Determine the [x, y] coordinate at the center of the cell enclosing the given text.  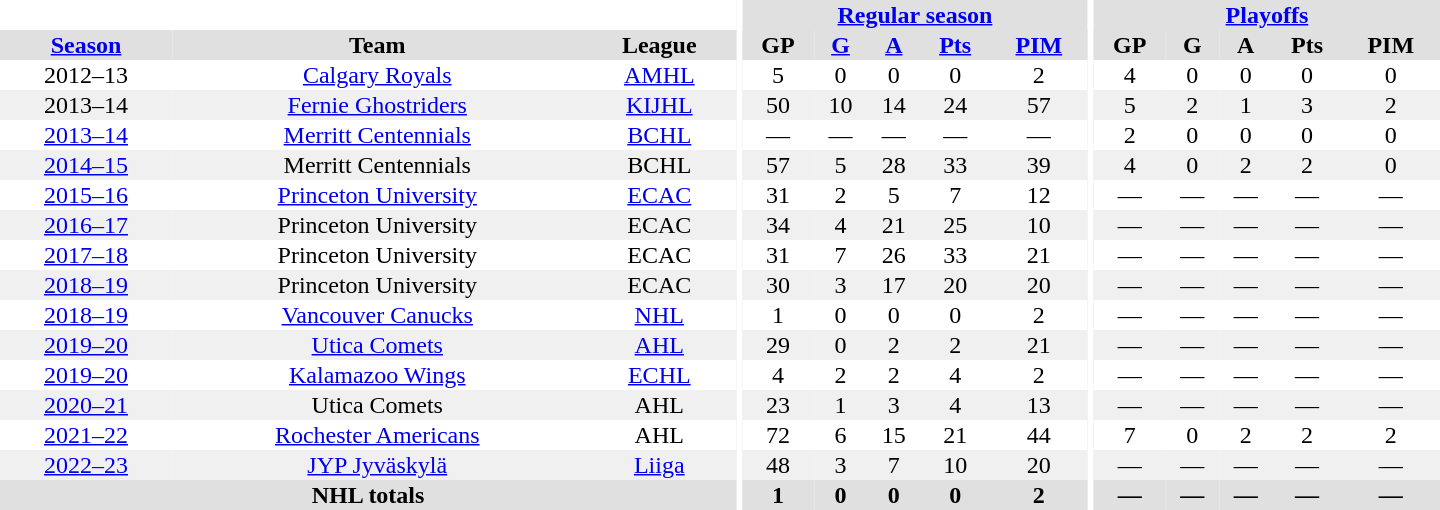
28 [894, 165]
17 [894, 285]
25 [956, 225]
ECHL [660, 375]
39 [1039, 165]
44 [1039, 435]
2022–23 [86, 465]
72 [778, 435]
League [660, 45]
50 [778, 105]
15 [894, 435]
Team [378, 45]
2021–22 [86, 435]
Regular season [915, 15]
23 [778, 405]
JYP Jyväskylä [378, 465]
Vancouver Canucks [378, 315]
Fernie Ghostriders [378, 105]
Kalamazoo Wings [378, 375]
26 [894, 255]
6 [840, 435]
2016–17 [86, 225]
Season [86, 45]
29 [778, 345]
2020–21 [86, 405]
14 [894, 105]
34 [778, 225]
2012–13 [86, 75]
24 [956, 105]
Playoffs [1267, 15]
KIJHL [660, 105]
Liiga [660, 465]
30 [778, 285]
48 [778, 465]
NHL totals [368, 495]
2015–16 [86, 195]
Rochester Americans [378, 435]
2017–18 [86, 255]
NHL [660, 315]
2014–15 [86, 165]
Calgary Royals [378, 75]
AMHL [660, 75]
12 [1039, 195]
13 [1039, 405]
